Pinpoint the cell where the given text exists, returning its [x, y] midpoint coordinate. 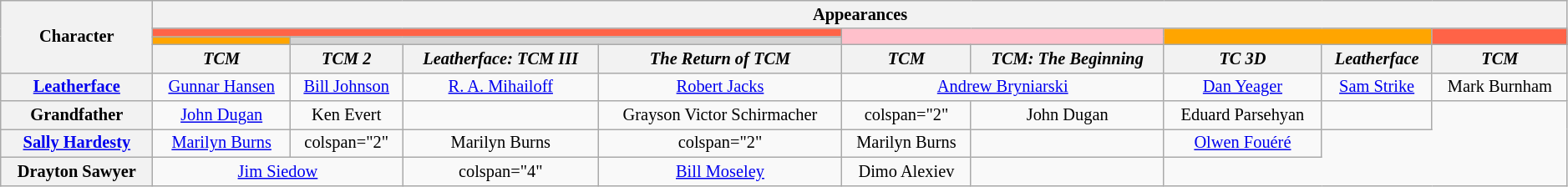
Bill Moseley [720, 171]
Sam Strike [1377, 87]
Dimo Alexiev [906, 171]
Dan Yeager [1243, 87]
TCM 2 [346, 58]
Eduard Parsehyan [1243, 115]
Gunnar Hansen [221, 87]
Robert Jacks [720, 87]
Andrew Bryniarski [1002, 87]
Character [77, 37]
Ken Evert [346, 115]
Jim Siedow [277, 171]
Leatherface: TCM III [500, 58]
TCM: The Beginning [1067, 58]
Drayton Sawyer [77, 171]
Bill Johnson [346, 87]
R. A. Mihailoff [500, 87]
Grandfather [77, 115]
Sally Hardesty [77, 143]
colspan="4" [500, 171]
Olwen Fouéré [1243, 143]
Grayson Victor Schirmacher [720, 115]
Appearances [860, 14]
The Return of TCM [720, 58]
Mark Burnham [1499, 87]
TC 3D [1243, 58]
